Capture the cell that displays the provided text and extract its [X, Y] central coordinate. 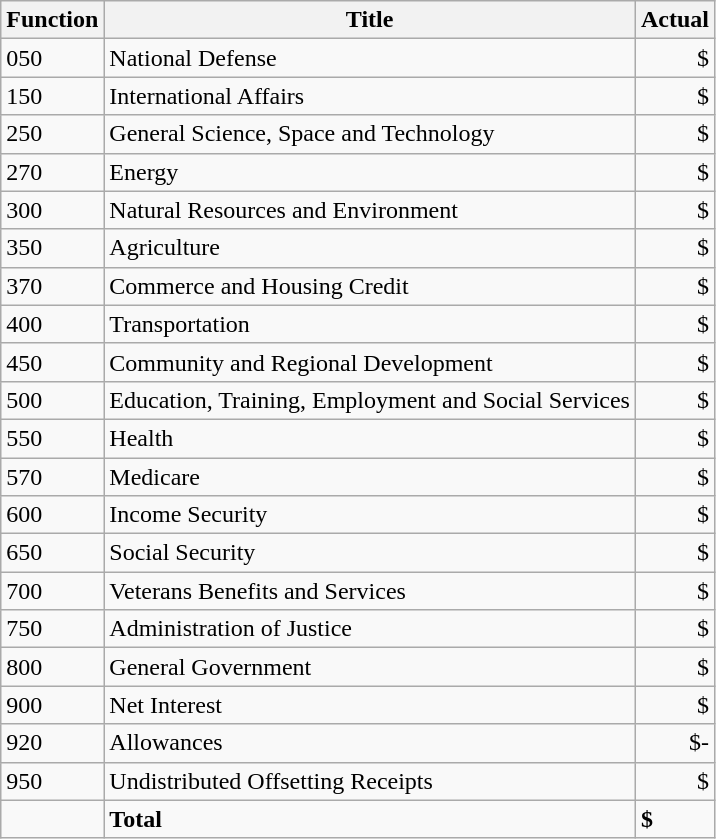
700 [52, 591]
General Government [370, 667]
900 [52, 705]
350 [52, 248]
450 [52, 362]
$- [674, 743]
600 [52, 515]
Allowances [370, 743]
Transportation [370, 324]
Health [370, 438]
Social Security [370, 553]
Medicare [370, 477]
050 [52, 58]
550 [52, 438]
Energy [370, 172]
National Defense [370, 58]
270 [52, 172]
500 [52, 400]
International Affairs [370, 96]
920 [52, 743]
Agriculture [370, 248]
950 [52, 781]
General Science, Space and Technology [370, 134]
300 [52, 210]
570 [52, 477]
750 [52, 629]
Commerce and Housing Credit [370, 286]
Community and Regional Development [370, 362]
Function [52, 20]
Natural Resources and Environment [370, 210]
Total [370, 819]
Undistributed Offsetting Receipts [370, 781]
150 [52, 96]
800 [52, 667]
Education, Training, Employment and Social Services [370, 400]
Veterans Benefits and Services [370, 591]
370 [52, 286]
250 [52, 134]
400 [52, 324]
Title [370, 20]
650 [52, 553]
Actual [674, 20]
Income Security [370, 515]
Administration of Justice [370, 629]
Net Interest [370, 705]
